Return the [x, y] coordinate for the center point of the cell that contains the specified text.  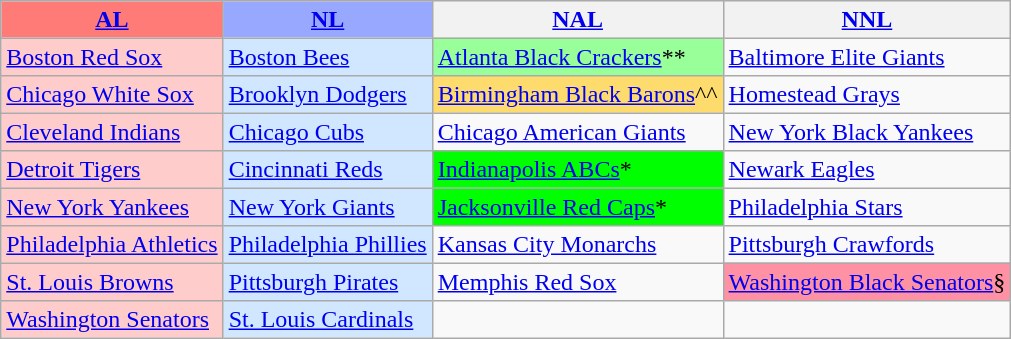
Homestead Grays [867, 94]
Boston Red Sox [112, 56]
New York Black Yankees [867, 132]
Newark Eagles [867, 170]
Atlanta Black Crackers** [578, 56]
Philadelphia Athletics [112, 244]
Kansas City Monarchs [578, 244]
NAL [578, 20]
New York Yankees [112, 206]
St. Louis Browns [112, 282]
St. Louis Cardinals [328, 318]
Baltimore Elite Giants [867, 56]
AL [112, 20]
Birmingham Black Barons^^ [578, 94]
New York Giants [328, 206]
Washington Black Senators§ [867, 282]
Cleveland Indians [112, 132]
Memphis Red Sox [578, 282]
Philadelphia Phillies [328, 244]
Jacksonville Red Caps* [578, 206]
Pittsburgh Crawfords [867, 244]
Indianapolis ABCs* [578, 170]
Philadelphia Stars [867, 206]
Pittsburgh Pirates [328, 282]
Chicago Cubs [328, 132]
Detroit Tigers [112, 170]
NL [328, 20]
Boston Bees [328, 56]
Washington Senators [112, 318]
Brooklyn Dodgers [328, 94]
Cincinnati Reds [328, 170]
NNL [867, 20]
Chicago White Sox [112, 94]
Chicago American Giants [578, 132]
